Capture the cell that displays the provided text and extract its [x, y] central coordinate. 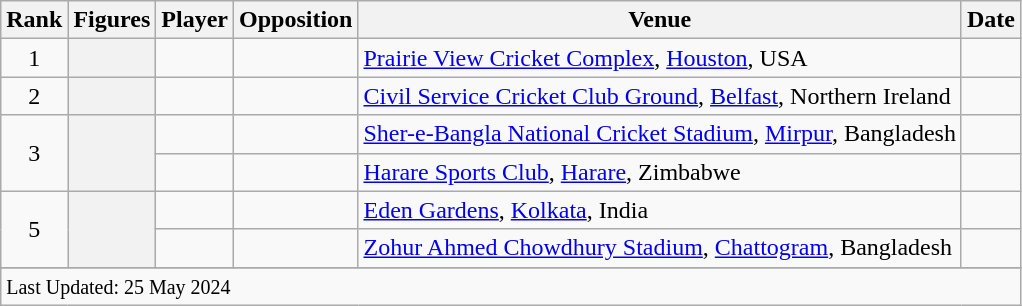
Figures [112, 20]
Civil Service Cricket Club Ground, Belfast, Northern Ireland [660, 96]
Eden Gardens, Kolkata, India [660, 210]
Harare Sports Club, Harare, Zimbabwe [660, 172]
Player [195, 20]
Venue [660, 20]
1 [34, 58]
Sher-e-Bangla National Cricket Stadium, Mirpur, Bangladesh [660, 134]
Date [990, 20]
3 [34, 153]
Prairie View Cricket Complex, Houston, USA [660, 58]
2 [34, 96]
Rank [34, 20]
Last Updated: 25 May 2024 [511, 286]
5 [34, 229]
Opposition [296, 20]
Zohur Ahmed Chowdhury Stadium, Chattogram, Bangladesh [660, 248]
